Provide the (x, y) coordinate of the cell's center where the given text is located.  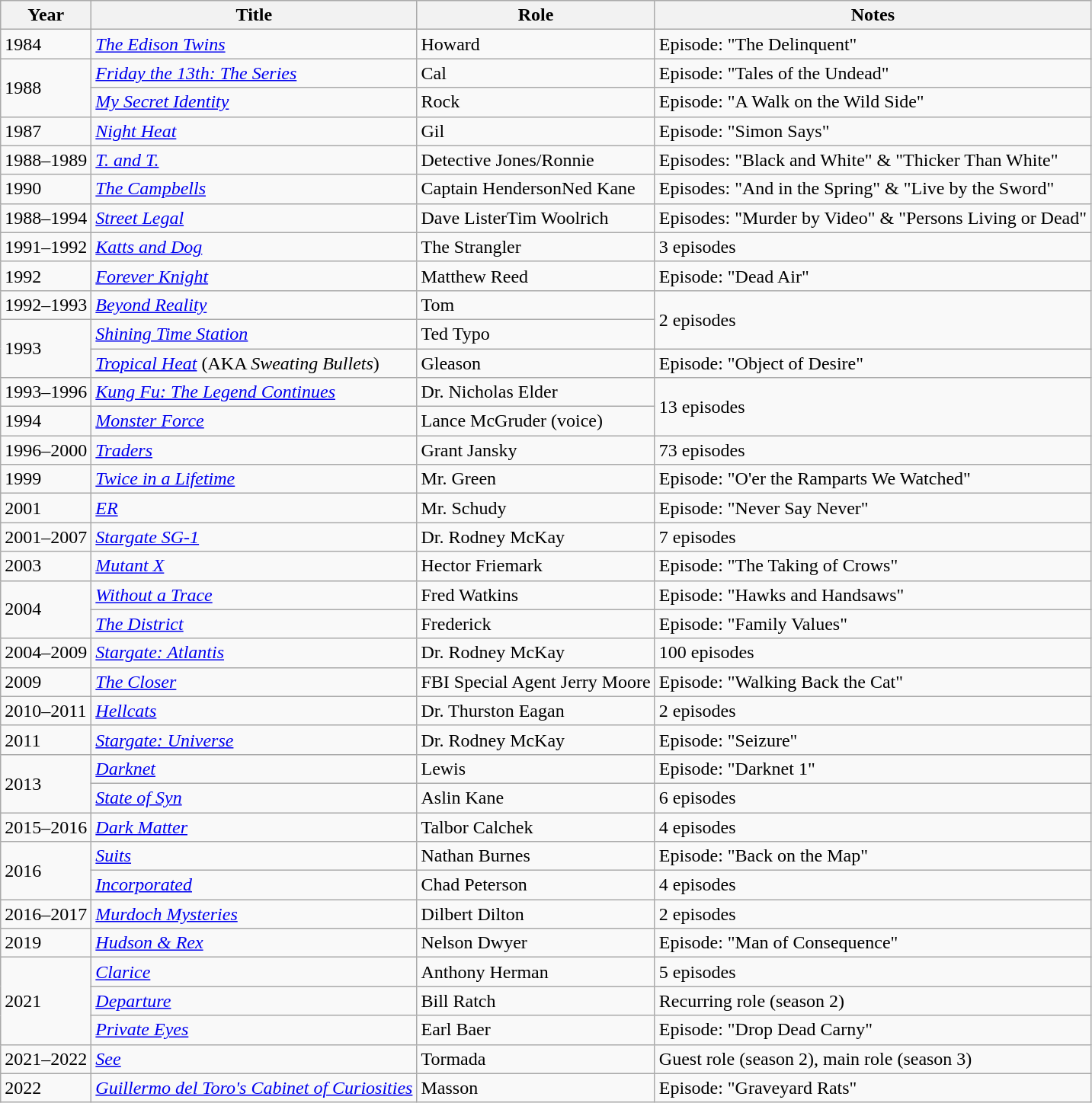
Mutant X (255, 566)
2016 (46, 871)
Lance McGruder (voice) (536, 421)
1993 (46, 348)
Dark Matter (255, 826)
Role (536, 15)
Dave ListerTim Woolrich (536, 218)
1987 (46, 131)
73 episodes (873, 450)
Episode: "Graveyard Rats" (873, 1088)
Title (255, 15)
5 episodes (873, 972)
Episode: "Walking Back the Cat" (873, 682)
Katts and Dog (255, 247)
Year (46, 15)
Howard (536, 44)
2009 (46, 682)
Frederick (536, 624)
T. and T. (255, 160)
2004 (46, 609)
Grant Jansky (536, 450)
Nathan Burnes (536, 856)
Episode: "Never Say Never" (873, 508)
1991–1992 (46, 247)
Episode: "O'er the Ramparts We Watched" (873, 479)
1992–1993 (46, 305)
1988–1989 (46, 160)
Chad Peterson (536, 885)
See (255, 1059)
Guillermo del Toro's Cabinet of Curiosities (255, 1088)
6 episodes (873, 798)
Mr. Green (536, 479)
1994 (46, 421)
13 episodes (873, 407)
Episode: "Drop Dead Carny" (873, 1030)
Guest role (season 2), main role (season 3) (873, 1059)
Nelson Dwyer (536, 943)
Stargate: Atlantis (255, 653)
1988 (46, 88)
7 episodes (873, 537)
Anthony Herman (536, 972)
1996–2000 (46, 450)
2001–2007 (46, 537)
Fred Watkins (536, 595)
Episode: "The Taking of Crows" (873, 566)
Private Eyes (255, 1030)
100 episodes (873, 653)
Dilbert Dilton (536, 914)
Episode: "Seizure" (873, 740)
Gil (536, 131)
Incorporated (255, 885)
Detective Jones/Ronnie (536, 160)
Episodes: "Murder by Video" & "Persons Living or Dead" (873, 218)
Recurring role (season 2) (873, 1001)
1984 (46, 44)
2021 (46, 1001)
Dr. Thurston Eagan (536, 711)
Lewis (536, 769)
Episode: "Hawks and Handsaws" (873, 595)
3 episodes (873, 247)
Traders (255, 450)
1990 (46, 189)
2021–2022 (46, 1059)
State of Syn (255, 798)
The Edison Twins (255, 44)
Aslin Kane (536, 798)
Episode: "Object of Desire" (873, 363)
The Campbells (255, 189)
Episode: "Dead Air" (873, 276)
Tropical Heat (AKA Sweating Bullets) (255, 363)
Darknet (255, 769)
1993–1996 (46, 392)
2010–2011 (46, 711)
Rock (536, 102)
Forever Knight (255, 276)
Monster Force (255, 421)
2022 (46, 1088)
1988–1994 (46, 218)
Street Legal (255, 218)
Episode: "A Walk on the Wild Side" (873, 102)
Matthew Reed (536, 276)
Kung Fu: The Legend Continues (255, 392)
Tormada (536, 1059)
Notes (873, 15)
Episode: "Darknet 1" (873, 769)
Ted Typo (536, 334)
Stargate SG-1 (255, 537)
Night Heat (255, 131)
FBI Special Agent Jerry Moore (536, 682)
2004–2009 (46, 653)
2001 (46, 508)
Gleason (536, 363)
Without a Trace (255, 595)
Departure (255, 1001)
Earl Baer (536, 1030)
Dr. Nicholas Elder (536, 392)
Captain HendersonNed Kane (536, 189)
Talbor Calchek (536, 826)
Masson (536, 1088)
Friday the 13th: The Series (255, 73)
Twice in a Lifetime (255, 479)
The Closer (255, 682)
Stargate: Universe (255, 740)
Clarice (255, 972)
1992 (46, 276)
2019 (46, 943)
Episodes: "Black and White" & "Thicker Than White" (873, 160)
Episode: "The Delinquent" (873, 44)
1999 (46, 479)
My Secret Identity (255, 102)
Episode: "Tales of the Undead" (873, 73)
2015–2016 (46, 826)
2011 (46, 740)
2016–2017 (46, 914)
Hellcats (255, 711)
2013 (46, 783)
The Strangler (536, 247)
Mr. Schudy (536, 508)
ER (255, 508)
The District (255, 624)
Cal (536, 73)
Episode: "Man of Consequence" (873, 943)
Episode: "Back on the Map" (873, 856)
Shining Time Station (255, 334)
Episode: "Simon Says" (873, 131)
Tom (536, 305)
Episodes: "And in the Spring" & "Live by the Sword" (873, 189)
Episode: "Family Values" (873, 624)
Hudson & Rex (255, 943)
Hector Friemark (536, 566)
Bill Ratch (536, 1001)
Suits (255, 856)
Murdoch Mysteries (255, 914)
2003 (46, 566)
Beyond Reality (255, 305)
